Provide the [X, Y] coordinate of the cell's center where the given text is located.  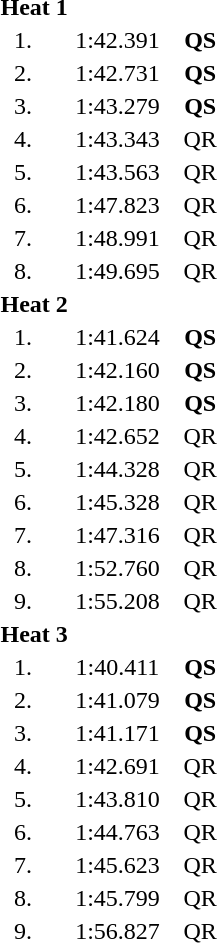
1:48.991 [118, 238]
1:42.160 [118, 370]
1:42.180 [118, 403]
1:52.760 [118, 568]
1:55.208 [118, 601]
1:41.079 [118, 700]
1:45.799 [118, 898]
1:47.823 [118, 205]
1:47.316 [118, 535]
1:45.623 [118, 865]
1:43.810 [118, 799]
1:41.624 [118, 337]
1:49.695 [118, 271]
1:41.171 [118, 733]
1:43.563 [118, 172]
1:40.411 [118, 667]
1:42.652 [118, 436]
1:44.763 [118, 832]
1:43.343 [118, 139]
1:45.328 [118, 502]
1:44.328 [118, 469]
1:42.691 [118, 766]
1:42.391 [118, 40]
1:42.731 [118, 73]
1:43.279 [118, 106]
